Identify which cell holds the provided text, then report its (X, Y) central coordinate. 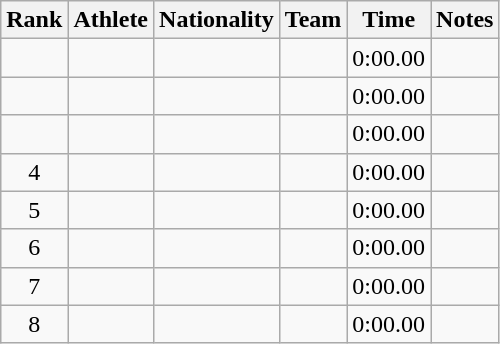
Team (313, 20)
Notes (465, 20)
6 (34, 248)
5 (34, 210)
7 (34, 286)
4 (34, 172)
8 (34, 324)
Time (389, 20)
Nationality (217, 20)
Athlete (111, 20)
Rank (34, 20)
